Pinpoint the cell where the given text exists, returning its [X, Y] midpoint coordinate. 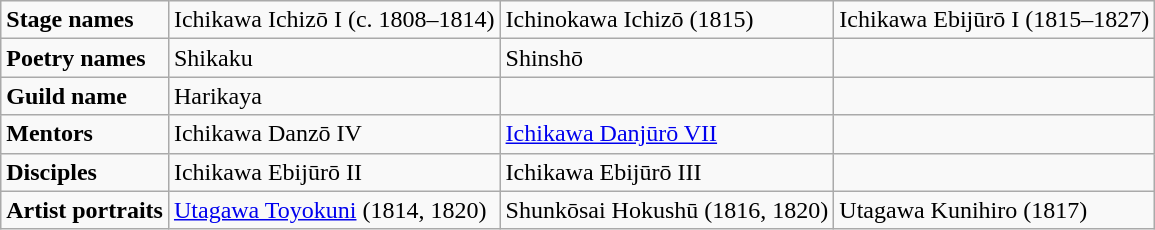
Artist portraits [85, 210]
Ichikawa Ebijūrō III [667, 172]
Guild name [85, 96]
Utagawa Toyokuni (1814, 1820) [334, 210]
Ichikawa Ebijūrō II [334, 172]
Ichikawa Ichizō I (c. 1808–1814) [334, 20]
Harikaya [334, 96]
Shikaku [334, 58]
Ichikawa Ebijūrō I (1815–1827) [994, 20]
Ichinokawa Ichizō (1815) [667, 20]
Shinshō [667, 58]
Disciples [85, 172]
Ichikawa Danzō IV [334, 134]
Ichikawa Danjūrō VII [667, 134]
Stage names [85, 20]
Poetry names [85, 58]
Mentors [85, 134]
Shunkōsai Hokushū (1816, 1820) [667, 210]
Utagawa Kunihiro (1817) [994, 210]
